Extract the (x, y) coordinate from the center of the cell holding the provided text.  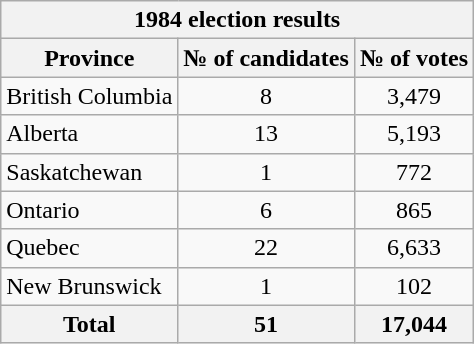
№ of candidates (266, 58)
102 (414, 286)
8 (266, 96)
865 (414, 210)
Quebec (90, 248)
New Brunswick (90, 286)
22 (266, 248)
3,479 (414, 96)
Total (90, 324)
6 (266, 210)
13 (266, 134)
1984 election results (238, 20)
51 (266, 324)
17,044 (414, 324)
6,633 (414, 248)
Province (90, 58)
British Columbia (90, 96)
5,193 (414, 134)
Saskatchewan (90, 172)
772 (414, 172)
Alberta (90, 134)
№ of votes (414, 58)
Ontario (90, 210)
